Extract the [X, Y] coordinate from the center of the cell holding the provided text.  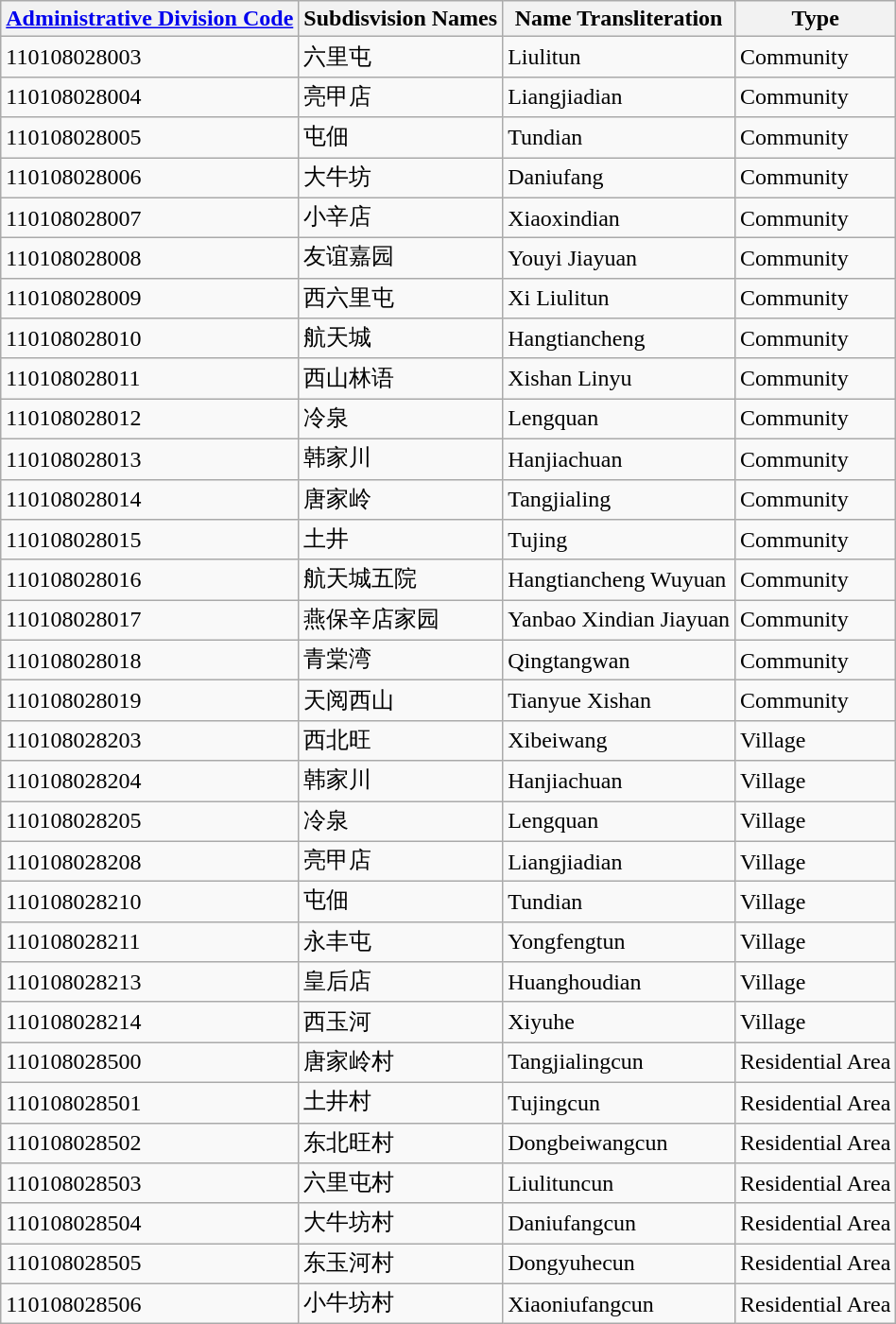
西玉河 [401, 1023]
西北旺 [401, 741]
110108028214 [149, 1023]
大牛坊 [401, 178]
110108028006 [149, 178]
六里屯 [401, 57]
110108028019 [149, 701]
110108028502 [149, 1143]
土井村 [401, 1102]
Type [816, 19]
110108028009 [149, 299]
Tangjialing [619, 499]
Xi Liulitun [619, 299]
青棠湾 [401, 660]
西六里屯 [401, 299]
小辛店 [401, 217]
东玉河村 [401, 1264]
110108028013 [149, 459]
大牛坊村 [401, 1223]
Hangtiancheng Wuyuan [619, 580]
Xiaoxindian [619, 217]
Daniufang [619, 178]
110108028506 [149, 1304]
Hangtiancheng [619, 338]
东北旺村 [401, 1143]
110108028210 [149, 902]
唐家岭村 [401, 1062]
六里屯村 [401, 1183]
110108028015 [149, 541]
Subdisvision Names [401, 19]
110108028501 [149, 1102]
Liulituncun [619, 1183]
Youyi Jiayuan [619, 259]
Xishan Linyu [619, 378]
110108028003 [149, 57]
航天城五院 [401, 580]
110108028010 [149, 338]
110108028004 [149, 96]
Yongfengtun [619, 941]
110108028007 [149, 217]
110108028204 [149, 781]
110108028005 [149, 138]
小牛坊村 [401, 1304]
110108028500 [149, 1062]
航天城 [401, 338]
土井 [401, 541]
Liulitun [619, 57]
Huanghoudian [619, 983]
燕保辛店家园 [401, 620]
110108028504 [149, 1223]
Yanbao Xindian Jiayuan [619, 620]
110108028208 [149, 862]
Dongyuhecun [619, 1264]
Tujing [619, 541]
110108028014 [149, 499]
Daniufangcun [619, 1223]
Xiyuhe [619, 1023]
唐家岭 [401, 499]
Xiaoniufangcun [619, 1304]
永丰屯 [401, 941]
友谊嘉园 [401, 259]
Dongbeiwangcun [619, 1143]
110108028018 [149, 660]
Name Transliteration [619, 19]
Xibeiwang [619, 741]
天阅西山 [401, 701]
110108028017 [149, 620]
Qingtangwan [619, 660]
110108028205 [149, 822]
Tianyue Xishan [619, 701]
Tujingcun [619, 1102]
110108028505 [149, 1264]
西山林语 [401, 378]
Tangjialingcun [619, 1062]
110108028016 [149, 580]
110108028213 [149, 983]
110108028011 [149, 378]
皇后店 [401, 983]
110108028008 [149, 259]
110108028503 [149, 1183]
110108028211 [149, 941]
110108028203 [149, 741]
110108028012 [149, 420]
Administrative Division Code [149, 19]
